Determine the [X, Y] coordinate at the center of the cell enclosing the given text.  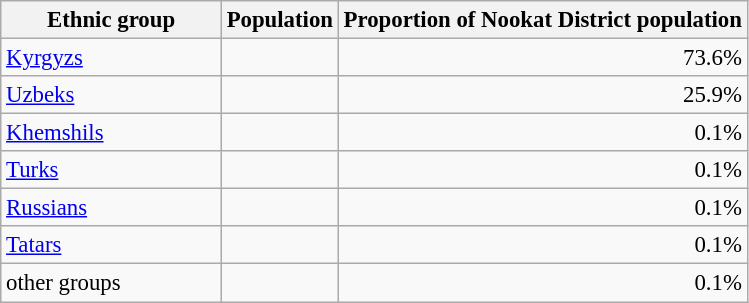
Russians [112, 208]
Uzbeks [112, 95]
Khemshils [112, 133]
other groups [112, 283]
Ethnic group [112, 20]
Proportion of Nookat District population [542, 20]
73.6% [542, 58]
25.9% [542, 95]
Tatars [112, 245]
Kyrgyzs [112, 58]
Turks [112, 170]
Population [280, 20]
